Locate the cell with the specified text and output its (x, y) center coordinate. 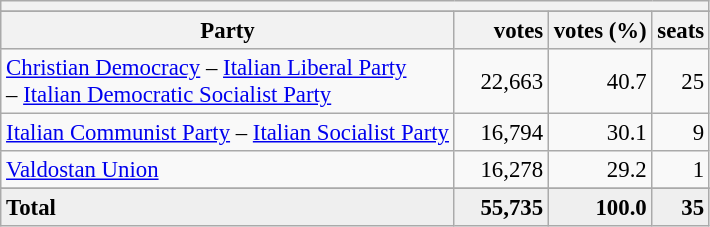
1 (680, 170)
55,735 (501, 208)
Italian Communist Party – Italian Socialist Party (228, 133)
16,278 (501, 170)
9 (680, 133)
30.1 (600, 133)
Christian Democracy – Italian Liberal Party– Italian Democratic Socialist Party (228, 82)
seats (680, 31)
Total (228, 208)
votes (%) (600, 31)
22,663 (501, 82)
40.7 (600, 82)
Party (228, 31)
Valdostan Union (228, 170)
100.0 (600, 208)
25 (680, 82)
35 (680, 208)
29.2 (600, 170)
16,794 (501, 133)
votes (501, 31)
